Locate the cell with the specified text and output its [X, Y] center coordinate. 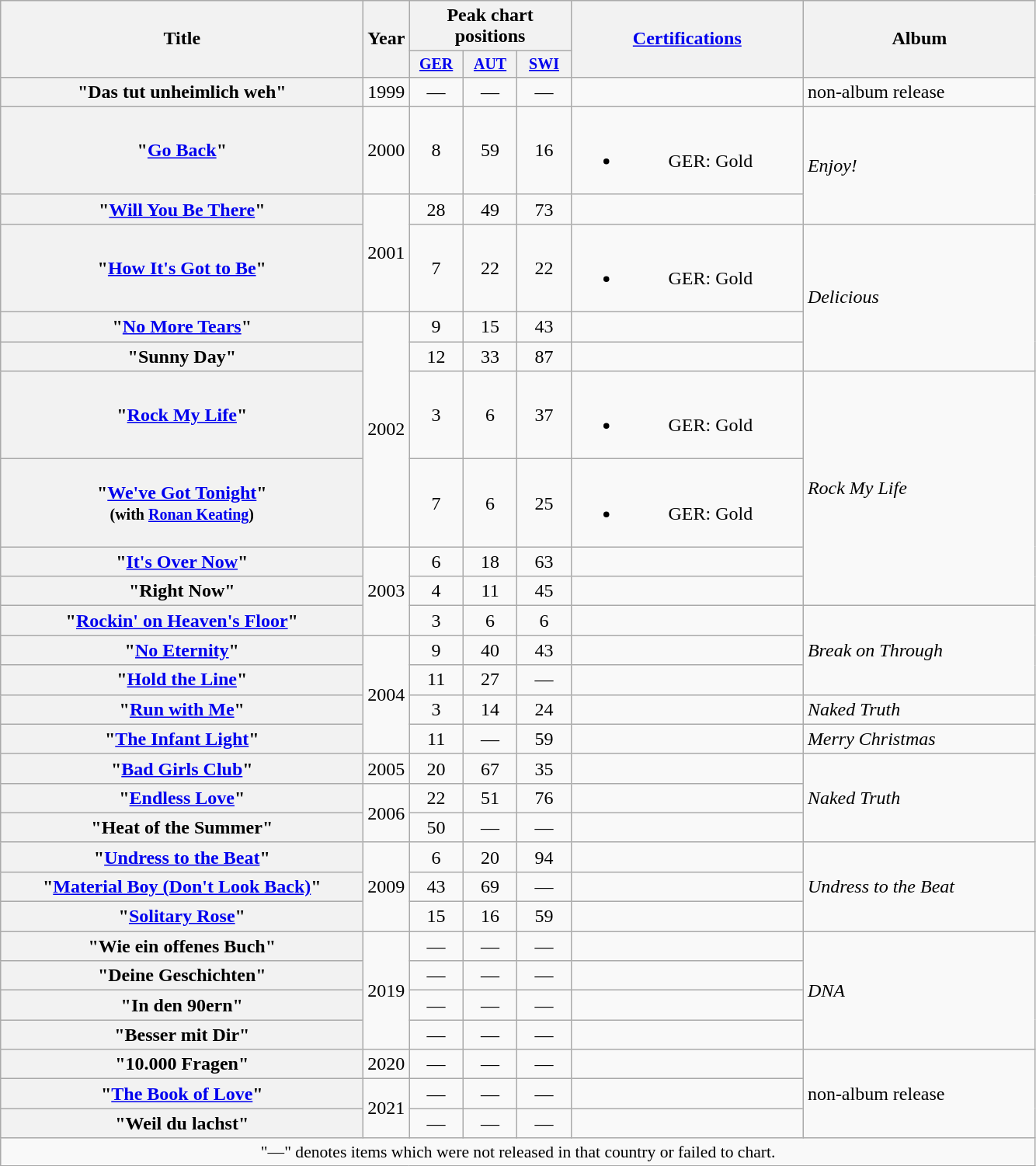
"Bad Girls Club" [182, 768]
1999 [387, 92]
"The Infant Light" [182, 739]
"Heat of the Summer" [182, 827]
Break on Through [920, 650]
"Solitary Rose" [182, 917]
"In den 90ern" [182, 1005]
94 [544, 857]
"Besser mit Dir" [182, 1035]
"The Book of Love" [182, 1094]
2004 [387, 694]
14 [489, 709]
25 [544, 503]
"Sunny Day" [182, 357]
2009 [387, 886]
76 [544, 798]
Title [182, 39]
"No Eternity" [182, 650]
"Material Boy (Don't Look Back)" [182, 886]
SWI [544, 64]
"Das tut unheimlich weh" [182, 92]
27 [489, 680]
DNA [920, 990]
"Endless Love" [182, 798]
2001 [387, 253]
"Go Back" [182, 151]
"It's Over Now" [182, 562]
37 [544, 415]
2000 [387, 151]
18 [489, 562]
Peak chart positions [490, 26]
AUT [489, 64]
45 [544, 591]
Merry Christmas [920, 739]
"Right Now" [182, 591]
87 [544, 357]
12 [436, 357]
"Rockin' on Heaven's Floor" [182, 621]
Certifications [687, 39]
"Will You Be There" [182, 209]
63 [544, 562]
69 [489, 886]
"Run with Me" [182, 709]
"Weil du lachst" [182, 1123]
"Deine Geschichten" [182, 976]
33 [489, 357]
"Hold the Line" [182, 680]
4 [436, 591]
Year [387, 39]
24 [544, 709]
"Rock My Life" [182, 415]
73 [544, 209]
"We've Got Tonight" (with Ronan Keating) [182, 503]
2005 [387, 768]
"No More Tears" [182, 327]
35 [544, 768]
Enjoy! [920, 165]
8 [436, 151]
28 [436, 209]
"Wie ein offenes Buch" [182, 946]
40 [489, 650]
Undress to the Beat [920, 886]
2002 [387, 430]
2003 [387, 591]
50 [436, 827]
"—" denotes items which were not released in that country or failed to chart. [519, 1152]
2020 [387, 1064]
51 [489, 798]
49 [489, 209]
Rock My Life [920, 489]
Album [920, 39]
"Undress to the Beat" [182, 857]
GER [436, 64]
2019 [387, 990]
"10.000 Fragen" [182, 1064]
Delicious [920, 297]
2021 [387, 1109]
67 [489, 768]
2006 [387, 813]
"How It's Got to Be" [182, 267]
